Search for the cell housing the specified text and yield its [x, y] center coordinate. 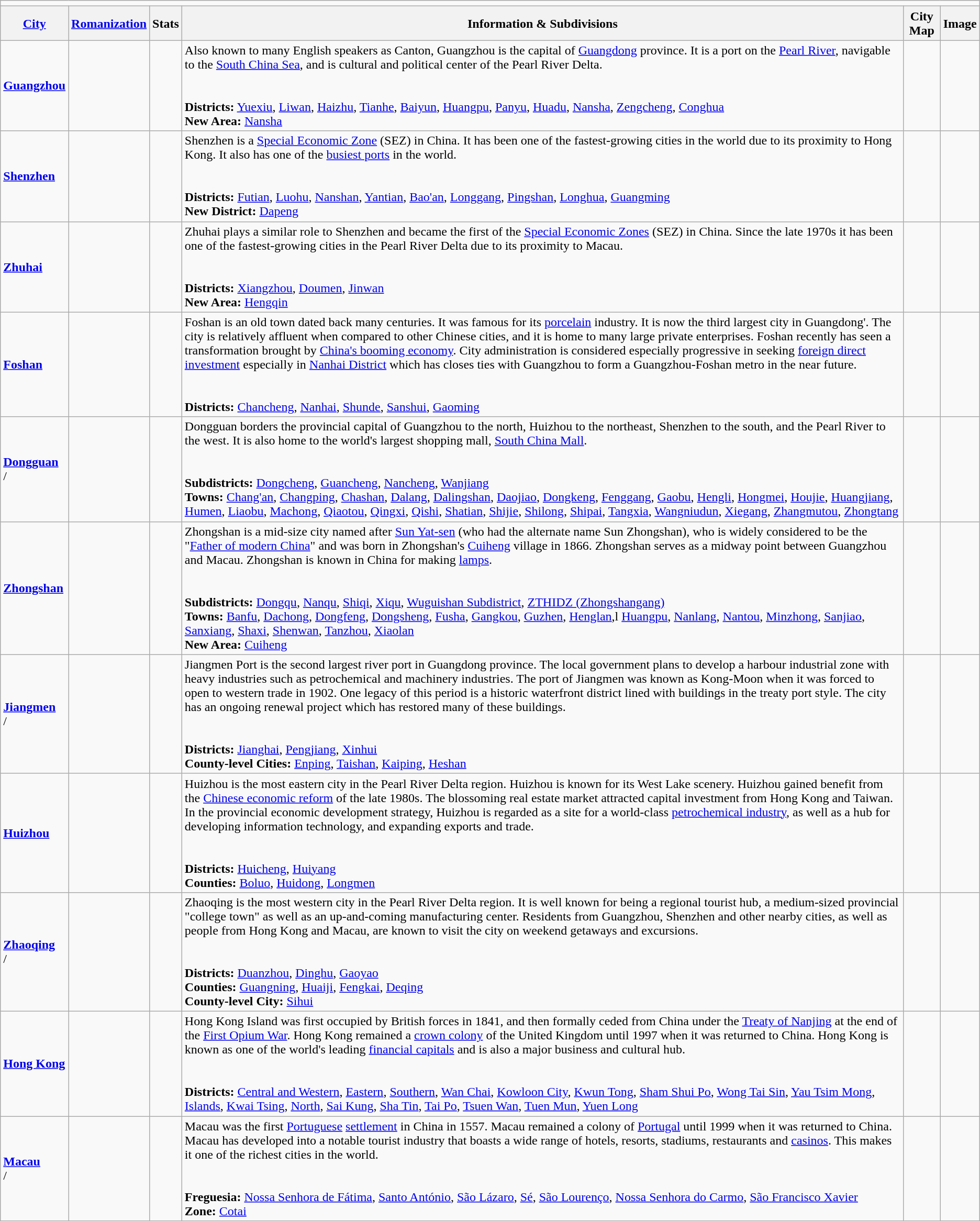
Hong Kong [35, 1063]
Zhongshan [35, 588]
Romanization [109, 23]
Zhuhai [35, 267]
Information & Subdivisions [542, 23]
Zhaoqing / [35, 952]
Image [960, 23]
Huizhou [35, 833]
City Map [921, 23]
Foshan [35, 364]
Guangzhou [35, 86]
Jiangmen / [35, 714]
Stats [166, 23]
City [35, 23]
Dongguan / [35, 469]
Shenzhen [35, 176]
Macau / [35, 1169]
